Return [X, Y] of the center of cell containing provided text 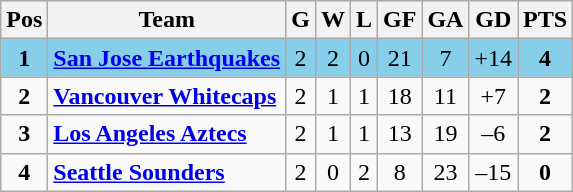
G [301, 20]
PTS [546, 20]
–6 [494, 134]
+7 [494, 96]
3 [24, 134]
11 [446, 96]
Los Angeles Aztecs [167, 134]
Team [167, 20]
GF [399, 20]
8 [399, 172]
23 [446, 172]
Seattle Sounders [167, 172]
7 [446, 58]
–15 [494, 172]
13 [399, 134]
GA [446, 20]
Pos [24, 20]
GD [494, 20]
+14 [494, 58]
W [332, 20]
19 [446, 134]
San Jose Earthquakes [167, 58]
18 [399, 96]
21 [399, 58]
L [364, 20]
Vancouver Whitecaps [167, 96]
